Capture the cell that displays the provided text and extract its [X, Y] central coordinate. 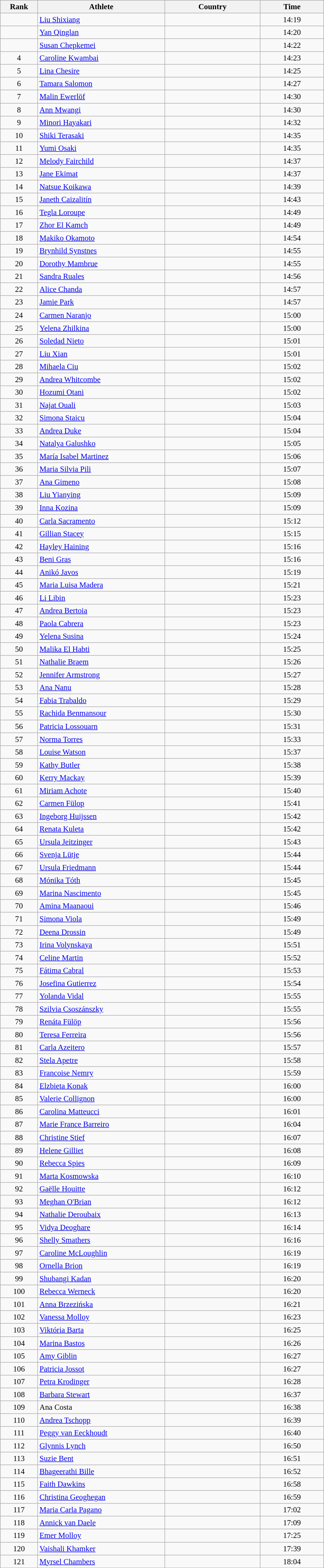
Ursula Friedmann [101, 868]
12 [19, 161]
16:13 [292, 1215]
38 [19, 495]
23 [19, 302]
Patricia Jossot [101, 1369]
Natalya Galushko [101, 444]
4 [19, 58]
104 [19, 1343]
86 [19, 1112]
16:37 [292, 1394]
24 [19, 315]
106 [19, 1369]
Rebecca Werneck [101, 1292]
41 [19, 533]
14:56 [292, 276]
34 [19, 444]
118 [19, 1523]
17:09 [292, 1523]
121 [19, 1562]
15:07 [292, 469]
21 [19, 276]
14:20 [292, 32]
30 [19, 392]
70 [19, 906]
15:05 [292, 444]
15:03 [292, 405]
28 [19, 367]
María Isabel Martinez [101, 457]
65 [19, 842]
Amina Maanaoui [101, 906]
47 [19, 611]
Ana Nanu [101, 688]
96 [19, 1240]
103 [19, 1330]
15:37 [292, 752]
14:25 [292, 71]
Christina Geoghegan [101, 1497]
15:46 [292, 906]
14:43 [292, 200]
Hayley Haining [101, 546]
107 [19, 1381]
48 [19, 623]
Christine Stief [101, 1137]
110 [19, 1420]
27 [19, 354]
15:40 [292, 790]
Caroline McLoughlin [101, 1253]
116 [19, 1497]
14:22 [292, 45]
Alice Chanda [101, 289]
Irina Volynskaya [101, 945]
39 [19, 508]
99 [19, 1279]
16:52 [292, 1472]
Svenja Lütje [101, 855]
14:32 [292, 122]
46 [19, 598]
Francoise Nemry [101, 1073]
42 [19, 546]
16:09 [292, 1163]
102 [19, 1317]
15:53 [292, 970]
84 [19, 1086]
15:30 [292, 714]
62 [19, 803]
97 [19, 1253]
Andrea Duke [101, 431]
Mónika Tóth [101, 880]
69 [19, 893]
Dorothy Mambrue [101, 264]
Ornella Brion [101, 1266]
16:28 [292, 1381]
Marie France Barreiro [101, 1125]
15 [19, 200]
33 [19, 431]
Carla Sacramento [101, 521]
14 [19, 187]
35 [19, 457]
Marina Bastos [101, 1343]
17:39 [292, 1549]
16:21 [292, 1305]
68 [19, 880]
Makiko Okamoto [101, 238]
14:54 [292, 238]
Szilvia Csoszánszky [101, 1009]
71 [19, 919]
Norma Torres [101, 739]
81 [19, 1047]
Tegla Loroupe [101, 212]
Maria Carla Pagano [101, 1510]
Carla Azeitero [101, 1047]
90 [19, 1163]
87 [19, 1125]
16:14 [292, 1227]
15:54 [292, 983]
Renáta Fülöp [101, 1022]
15:19 [292, 572]
Myrsel Chambers [101, 1562]
Anikó Javos [101, 572]
57 [19, 739]
17:25 [292, 1536]
Renata Kuleta [101, 829]
50 [19, 649]
Country [213, 7]
Meghan O'Brian [101, 1202]
Lina Chesire [101, 71]
Kerry Mackay [101, 778]
Marina Nascimento [101, 893]
Malika El Habti [101, 649]
76 [19, 983]
16:04 [292, 1125]
Anna Brzezińska [101, 1305]
Simona Viola [101, 919]
16:26 [292, 1343]
16:40 [292, 1433]
6 [19, 84]
Liu Yianying [101, 495]
Nathalie Braem [101, 662]
109 [19, 1407]
Faith Dawkins [101, 1484]
40 [19, 521]
Helene Gilliet [101, 1150]
Li Libin [101, 598]
15:57 [292, 1047]
Elzbieta Konak [101, 1086]
15:08 [292, 482]
49 [19, 636]
Stela Apetre [101, 1060]
Vidya Deoghare [101, 1227]
92 [19, 1189]
Yelena Zhilkina [101, 328]
77 [19, 996]
15:27 [292, 675]
111 [19, 1433]
Josefina Gutierrez [101, 983]
93 [19, 1202]
16:38 [292, 1407]
Carolina Matteucci [101, 1112]
Nathalie Deroubaix [101, 1215]
Marta Kosmowska [101, 1176]
56 [19, 726]
17 [19, 225]
Paola Cabrera [101, 623]
14:27 [292, 84]
43 [19, 559]
9 [19, 122]
Janeth Caizalitín [101, 200]
120 [19, 1549]
14:23 [292, 58]
Inna Kozina [101, 508]
13 [19, 174]
91 [19, 1176]
Shelly Smathers [101, 1240]
Yumi Osaki [101, 148]
17:02 [292, 1510]
Time [292, 7]
Yolanda Vidal [101, 996]
Annick van Daele [101, 1523]
79 [19, 1022]
7 [19, 97]
Carmen Fülop [101, 803]
108 [19, 1394]
60 [19, 778]
16:25 [292, 1330]
Najat Ouali [101, 405]
8 [19, 110]
Fabia Trabaldo [101, 701]
Hozumi Otani [101, 392]
94 [19, 1215]
83 [19, 1073]
78 [19, 1009]
Fátima Cabral [101, 970]
Athlete [101, 7]
Maria Luisa Madera [101, 585]
66 [19, 855]
37 [19, 482]
15:52 [292, 958]
85 [19, 1099]
Vaishali Khamker [101, 1549]
16 [19, 212]
82 [19, 1060]
15:15 [292, 533]
Barbara Stewart [101, 1394]
16:39 [292, 1420]
15:59 [292, 1073]
20 [19, 264]
14:19 [292, 20]
15:26 [292, 662]
25 [19, 328]
58 [19, 752]
16:16 [292, 1240]
15:39 [292, 778]
Shiki Terasaki [101, 135]
11 [19, 148]
Liu Shixiang [101, 20]
Gaëlle Houitte [101, 1189]
Suzie Bent [101, 1459]
Bhageerathi Bille [101, 1472]
Andrea Bertoia [101, 611]
14:39 [292, 187]
Zhor El Kamch [101, 225]
16:50 [292, 1446]
Andrea Whitcombe [101, 379]
15:06 [292, 457]
15:41 [292, 803]
Rank [19, 7]
Simona Staicu [101, 418]
89 [19, 1150]
Glynnis Lynch [101, 1446]
100 [19, 1292]
101 [19, 1305]
Ana Costa [101, 1407]
15:33 [292, 739]
67 [19, 868]
15:12 [292, 521]
15:28 [292, 688]
Malin Ewerlöf [101, 97]
Celine Martin [101, 958]
115 [19, 1484]
15:25 [292, 649]
64 [19, 829]
Rachida Benmansour [101, 714]
16:10 [292, 1176]
Jamie Park [101, 302]
Patricia Lossouarn [101, 726]
16:07 [292, 1137]
114 [19, 1472]
51 [19, 662]
Viktória Barta [101, 1330]
Valerie Collignon [101, 1099]
52 [19, 675]
Ana Gimeno [101, 482]
74 [19, 958]
15:21 [292, 585]
15:31 [292, 726]
Soledad Nieto [101, 341]
Shubangi Kadan [101, 1279]
Maria Silvia Pili [101, 469]
113 [19, 1459]
61 [19, 790]
Peggy van Eeckhoudt [101, 1433]
Vanessa Molloy [101, 1317]
Yelena Susina [101, 636]
Kathy Butler [101, 765]
5 [19, 71]
Emer Molloy [101, 1536]
16:01 [292, 1112]
Amy Giblin [101, 1356]
Teresa Ferreira [101, 1035]
Tamara Salomon [101, 84]
73 [19, 945]
16:51 [292, 1459]
Louise Watson [101, 752]
Caroline Kwambai [101, 58]
Melody Fairchild [101, 161]
18:04 [292, 1562]
15:43 [292, 842]
80 [19, 1035]
29 [19, 379]
16:58 [292, 1484]
Sandra Ruales [101, 276]
15:51 [292, 945]
55 [19, 714]
63 [19, 816]
Ann Mwangi [101, 110]
Andrea Tschopp [101, 1420]
Jennifer Armstrong [101, 675]
75 [19, 970]
112 [19, 1446]
Rebecca Spies [101, 1163]
31 [19, 405]
Liu Xian [101, 354]
Jane Ekimat [101, 174]
119 [19, 1536]
Ingeborg Huijssen [101, 816]
19 [19, 251]
54 [19, 701]
15:24 [292, 636]
16:08 [292, 1150]
Yan Qinglan [101, 32]
16:23 [292, 1317]
18 [19, 238]
98 [19, 1266]
Mihaela Ciu [101, 367]
59 [19, 765]
72 [19, 932]
Beni Gras [101, 559]
105 [19, 1356]
10 [19, 135]
Susan Chepkemei [101, 45]
15:38 [292, 765]
15:58 [292, 1060]
Brynhild Synstnes [101, 251]
88 [19, 1137]
Deena Drossin [101, 932]
26 [19, 341]
Miriam Achote [101, 790]
95 [19, 1227]
16:59 [292, 1497]
45 [19, 585]
Minori Hayakari [101, 122]
22 [19, 289]
53 [19, 688]
Ursula Jeitzinger [101, 842]
Gillian Stacey [101, 533]
117 [19, 1510]
32 [19, 418]
Natsue Koikawa [101, 187]
15:29 [292, 701]
Petra Krodinger [101, 1381]
Carmen Naranjo [101, 315]
44 [19, 572]
36 [19, 469]
